Search for the cell housing the specified text and yield its [x, y] center coordinate. 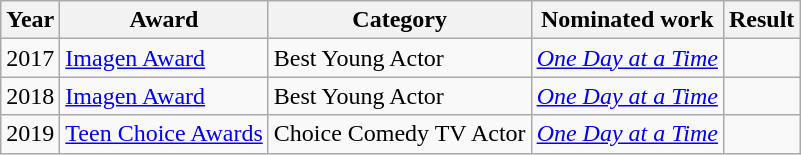
2017 [30, 58]
Choice Comedy TV Actor [400, 134]
Teen Choice Awards [164, 134]
Result [761, 20]
2019 [30, 134]
Award [164, 20]
Category [400, 20]
Year [30, 20]
Nominated work [627, 20]
2018 [30, 96]
